Determine the [x, y] coordinate at the center of the cell enclosing the given text.  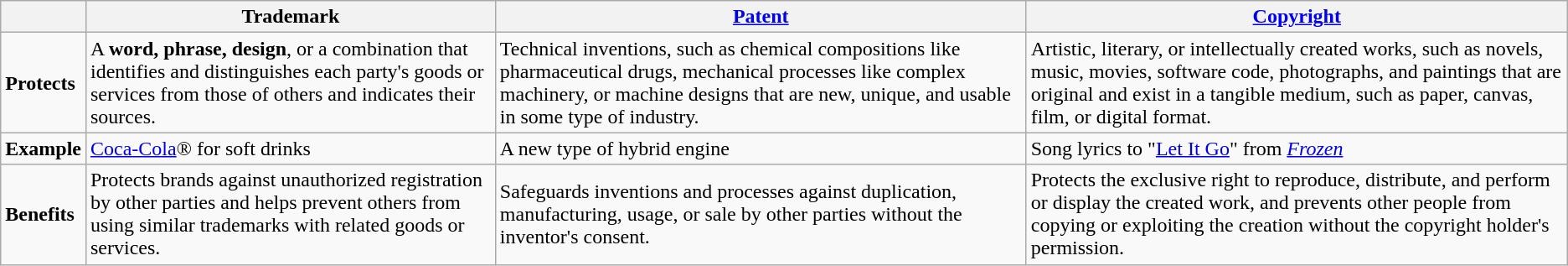
Safeguards inventions and processes against duplication, manufacturing, usage, or sale by other parties without the inventor's consent. [761, 215]
A new type of hybrid engine [761, 149]
Song lyrics to "Let It Go" from Frozen [1297, 149]
Trademark [290, 17]
Benefits [44, 215]
Coca-Cola® for soft drinks [290, 149]
Protects [44, 82]
Copyright [1297, 17]
Patent [761, 17]
Example [44, 149]
